Return the (x, y) coordinate for the center point of the cell that contains the specified text.  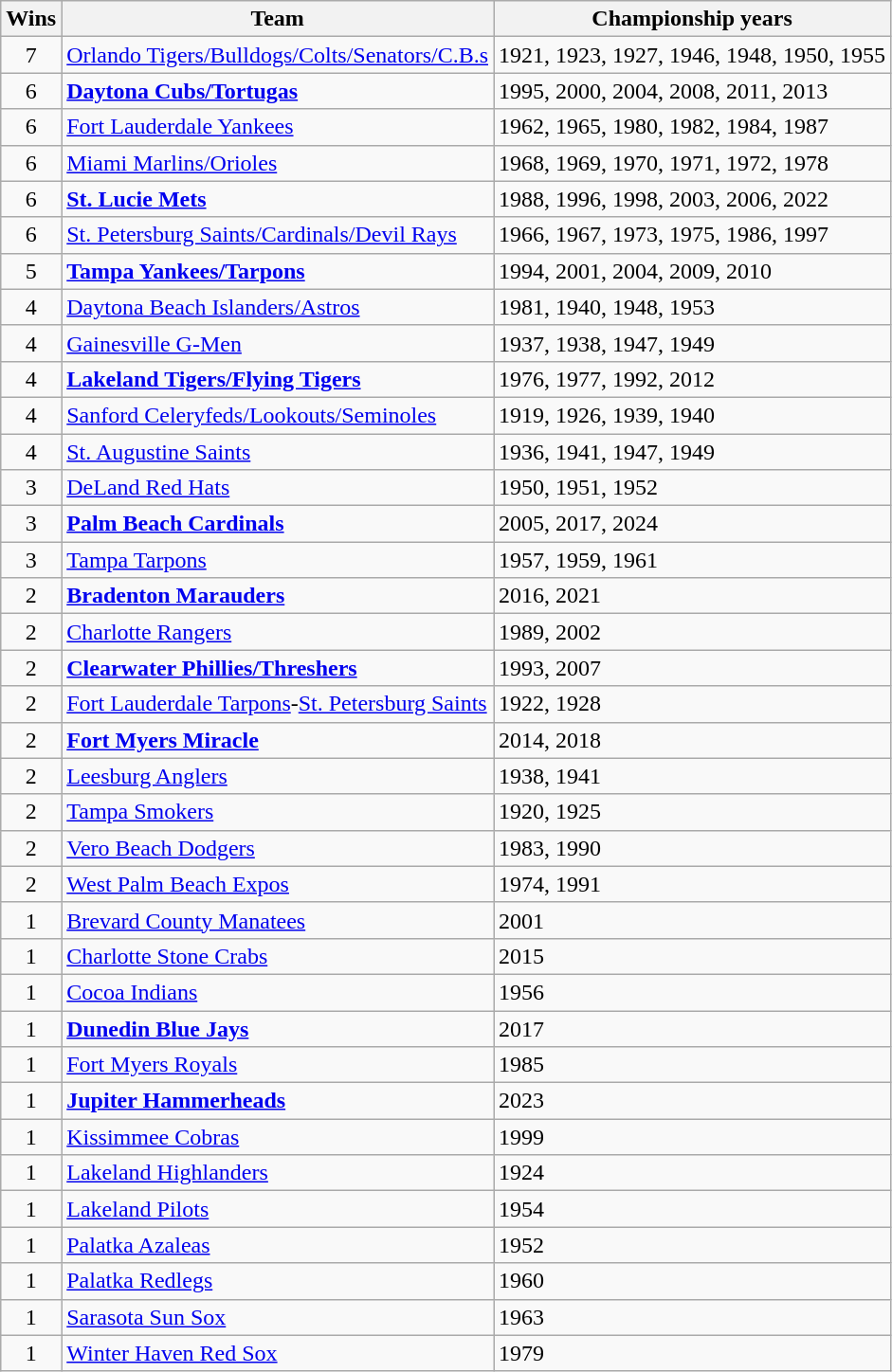
1995, 2000, 2004, 2008, 2011, 2013 (692, 91)
1957, 1959, 1961 (692, 560)
1937, 1938, 1947, 1949 (692, 343)
Wins (31, 19)
Tampa Smokers (278, 812)
1994, 2001, 2004, 2009, 2010 (692, 271)
7 (31, 55)
Tampa Yankees/Tarpons (278, 271)
1954 (692, 1209)
Lakeland Tigers/Flying Tigers (278, 379)
DeLand Red Hats (278, 488)
Bradenton Marauders (278, 596)
1919, 1926, 1939, 1940 (692, 415)
1976, 1977, 1992, 2012 (692, 379)
Championship years (692, 19)
Palm Beach Cardinals (278, 524)
2017 (692, 1028)
1936, 1941, 1947, 1949 (692, 452)
Leesburg Anglers (278, 776)
Miami Marlins/Orioles (278, 163)
2001 (692, 920)
Winter Haven Red Sox (278, 1353)
Tampa Tarpons (278, 560)
Jupiter Hammerheads (278, 1101)
1956 (692, 992)
1968, 1969, 1970, 1971, 1972, 1978 (692, 163)
Fort Lauderdale Tarpons-St. Petersburg Saints (278, 704)
Sanford Celeryfeds/Lookouts/Seminoles (278, 415)
Kissimmee Cobras (278, 1137)
St. Augustine Saints (278, 452)
Cocoa Indians (278, 992)
Daytona Beach Islanders/Astros (278, 307)
1966, 1967, 1973, 1975, 1986, 1997 (692, 235)
Gainesville G-Men (278, 343)
1974, 1991 (692, 884)
1921, 1923, 1927, 1946, 1948, 1950, 1955 (692, 55)
1920, 1925 (692, 812)
1960 (692, 1281)
1979 (692, 1353)
Charlotte Rangers (278, 632)
2016, 2021 (692, 596)
1999 (692, 1137)
2015 (692, 956)
Vero Beach Dodgers (278, 848)
St. Lucie Mets (278, 199)
Palatka Redlegs (278, 1281)
Sarasota Sun Sox (278, 1317)
1938, 1941 (692, 776)
Fort Myers Royals (278, 1065)
Clearwater Phillies/Threshers (278, 668)
1924 (692, 1173)
2005, 2017, 2024 (692, 524)
1981, 1940, 1948, 1953 (692, 307)
1983, 1990 (692, 848)
1993, 2007 (692, 668)
Charlotte Stone Crabs (278, 956)
1988, 1996, 1998, 2003, 2006, 2022 (692, 199)
2023 (692, 1101)
Team (278, 19)
Fort Lauderdale Yankees (278, 127)
1989, 2002 (692, 632)
Dunedin Blue Jays (278, 1028)
Daytona Cubs/Tortugas (278, 91)
1952 (692, 1245)
1962, 1965, 1980, 1982, 1984, 1987 (692, 127)
1950, 1951, 1952 (692, 488)
Palatka Azaleas (278, 1245)
Brevard County Manatees (278, 920)
Lakeland Pilots (278, 1209)
West Palm Beach Expos (278, 884)
1963 (692, 1317)
Fort Myers Miracle (278, 740)
1922, 1928 (692, 704)
1985 (692, 1065)
St. Petersburg Saints/Cardinals/Devil Rays (278, 235)
Orlando Tigers/Bulldogs/Colts/Senators/C.B.s (278, 55)
Lakeland Highlanders (278, 1173)
5 (31, 271)
2014, 2018 (692, 740)
